Provide the (X, Y) coordinate of the cell's center where the given text is located.  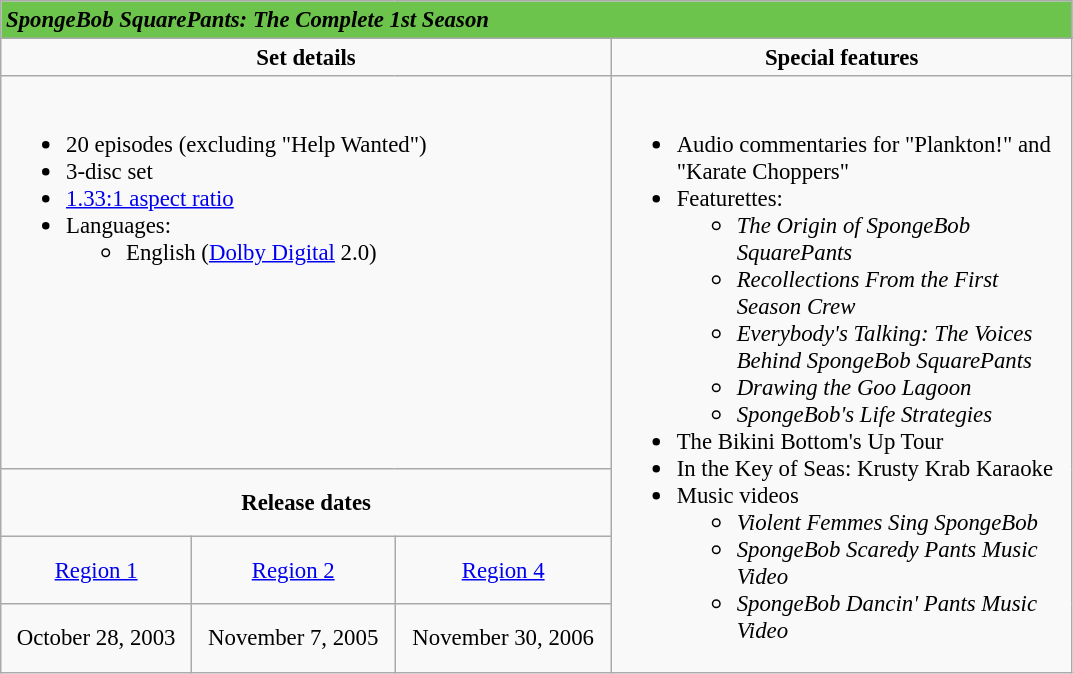
November 7, 2005 (293, 639)
Region 1 (96, 571)
October 28, 2003 (96, 639)
November 30, 2006 (503, 639)
Set details (306, 58)
Region 4 (503, 571)
SpongeBob SquarePants: The Complete 1st Season (536, 20)
Release dates (306, 503)
Special features (842, 58)
20 episodes (excluding "Help Wanted")3-disc set1.33:1 aspect ratioLanguages:English (Dolby Digital 2.0) (306, 272)
Region 2 (293, 571)
